Provide the (x, y) coordinate of the cell's center where the given text is located.  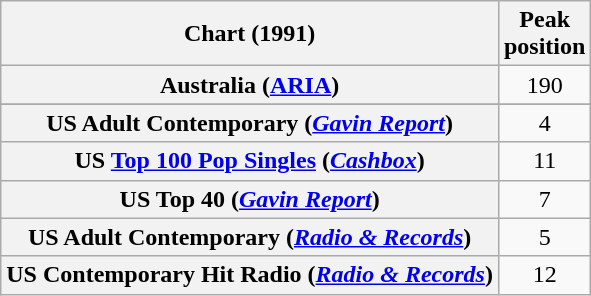
US Contemporary Hit Radio (Radio & Records) (250, 275)
5 (544, 237)
US Adult Contemporary (Gavin Report) (250, 123)
Australia (ARIA) (250, 85)
7 (544, 199)
12 (544, 275)
US Adult Contemporary (Radio & Records) (250, 237)
190 (544, 85)
US Top 40 (Gavin Report) (250, 199)
Peakposition (544, 34)
4 (544, 123)
US Top 100 Pop Singles (Cashbox) (250, 161)
11 (544, 161)
Chart (1991) (250, 34)
